Locate the cell with the specified text and output its [x, y] center coordinate. 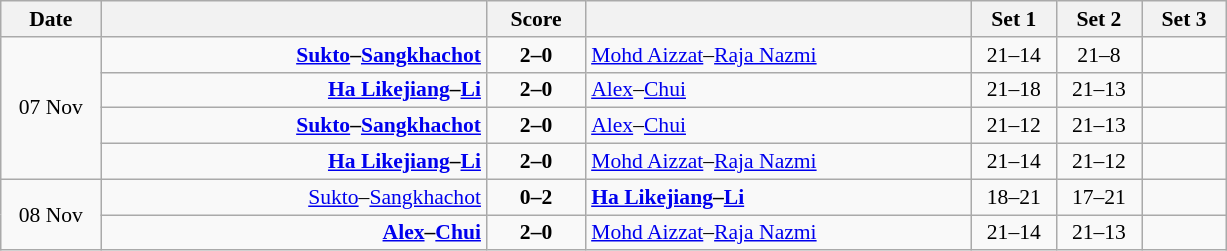
18–21 [1014, 197]
21–8 [1098, 55]
Set 2 [1098, 19]
07 Nov [51, 108]
21–18 [1014, 90]
17–21 [1098, 197]
Score [536, 19]
0–2 [536, 197]
08 Nov [51, 214]
Set 1 [1014, 19]
Set 3 [1184, 19]
Date [51, 19]
